Identify which cell holds the provided text, then report its [x, y] central coordinate. 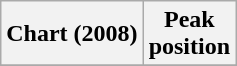
Chart (2008) [72, 34]
Peakposition [189, 34]
